Pinpoint the cell where the given text exists, returning its [X, Y] midpoint coordinate. 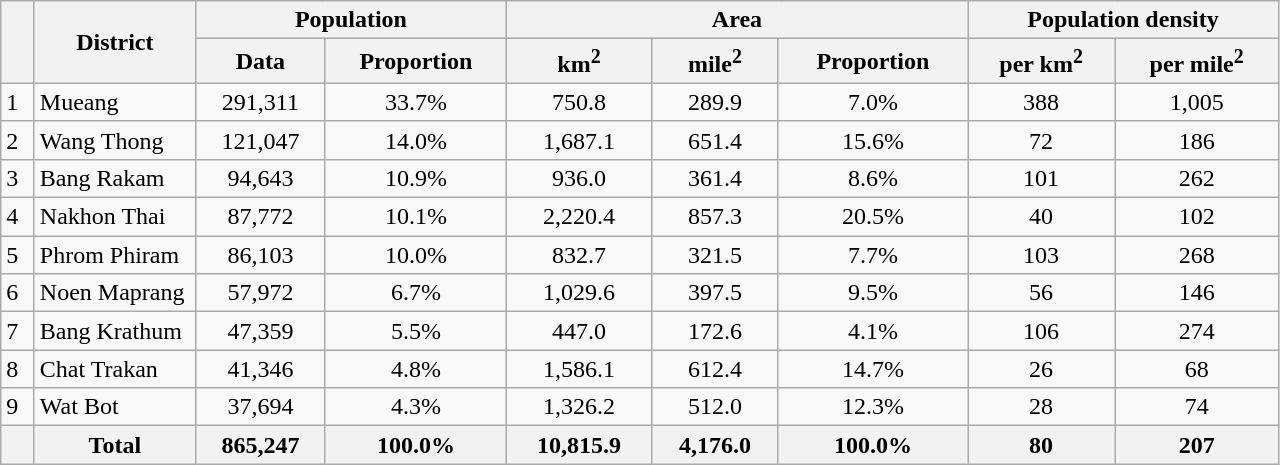
10.1% [416, 217]
262 [1197, 178]
1,005 [1197, 102]
321.5 [716, 255]
10,815.9 [578, 445]
Bang Krathum [114, 331]
106 [1042, 331]
8 [18, 369]
9.5% [872, 293]
612.4 [716, 369]
87,772 [260, 217]
47,359 [260, 331]
651.4 [716, 140]
28 [1042, 407]
District [114, 42]
6.7% [416, 293]
186 [1197, 140]
Nakhon Thai [114, 217]
3 [18, 178]
5 [18, 255]
74 [1197, 407]
Phrom Phiram [114, 255]
86,103 [260, 255]
101 [1042, 178]
Population density [1124, 20]
832.7 [578, 255]
7.0% [872, 102]
4,176.0 [716, 445]
Chat Trakan [114, 369]
15.6% [872, 140]
447.0 [578, 331]
1,326.2 [578, 407]
26 [1042, 369]
121,047 [260, 140]
207 [1197, 445]
33.7% [416, 102]
14.7% [872, 369]
41,346 [260, 369]
397.5 [716, 293]
Data [260, 62]
9 [18, 407]
936.0 [578, 178]
per km2 [1042, 62]
Population [350, 20]
1,687.1 [578, 140]
Mueang [114, 102]
5.5% [416, 331]
40 [1042, 217]
Noen Maprang [114, 293]
361.4 [716, 178]
1,029.6 [578, 293]
94,643 [260, 178]
268 [1197, 255]
388 [1042, 102]
4.8% [416, 369]
291,311 [260, 102]
274 [1197, 331]
Wat Bot [114, 407]
8.6% [872, 178]
1 [18, 102]
Bang Rakam [114, 178]
512.0 [716, 407]
146 [1197, 293]
1,586.1 [578, 369]
103 [1042, 255]
750.8 [578, 102]
4 [18, 217]
mile2 [716, 62]
80 [1042, 445]
865,247 [260, 445]
7 [18, 331]
172.6 [716, 331]
4.3% [416, 407]
857.3 [716, 217]
72 [1042, 140]
10.0% [416, 255]
56 [1042, 293]
Wang Thong [114, 140]
2 [18, 140]
14.0% [416, 140]
7.7% [872, 255]
Total [114, 445]
km2 [578, 62]
6 [18, 293]
68 [1197, 369]
37,694 [260, 407]
per mile2 [1197, 62]
10.9% [416, 178]
4.1% [872, 331]
2,220.4 [578, 217]
12.3% [872, 407]
20.5% [872, 217]
289.9 [716, 102]
57,972 [260, 293]
Area [736, 20]
102 [1197, 217]
